Extract the [x, y] coordinate from the center of the cell holding the provided text.  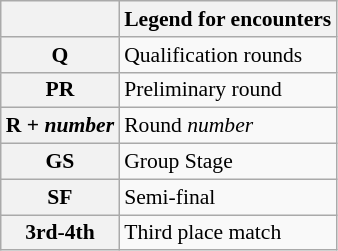
Group Stage [228, 162]
Third place match [228, 233]
SF [60, 197]
Q [60, 55]
Qualification rounds [228, 55]
Preliminary round [228, 90]
GS [60, 162]
Round number [228, 126]
Semi-final [228, 197]
PR [60, 90]
3rd-4th [60, 233]
R + number [60, 126]
Legend for encounters [228, 19]
